For the text-containing cell, return its midpoint in (x, y) coordinate format. 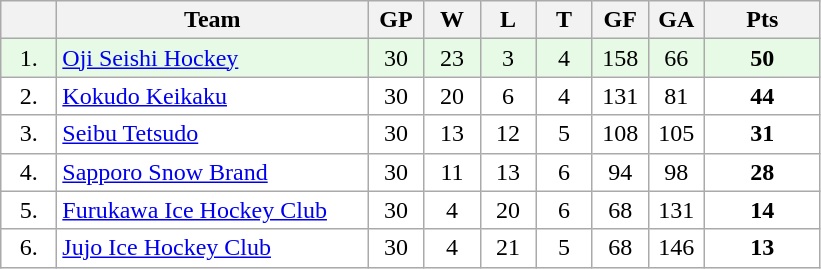
4. (29, 172)
21 (508, 248)
31 (762, 134)
50 (762, 58)
Jujo Ice Hockey Club (212, 248)
T (564, 20)
146 (676, 248)
28 (762, 172)
105 (676, 134)
94 (620, 172)
12 (508, 134)
23 (452, 58)
GF (620, 20)
14 (762, 210)
3. (29, 134)
2. (29, 96)
Oji Seishi Hockey (212, 58)
Furukawa Ice Hockey Club (212, 210)
1. (29, 58)
GA (676, 20)
Kokudo Keikaku (212, 96)
44 (762, 96)
81 (676, 96)
5. (29, 210)
L (508, 20)
11 (452, 172)
Sapporo Snow Brand (212, 172)
3 (508, 58)
108 (620, 134)
6. (29, 248)
158 (620, 58)
Pts (762, 20)
Team (212, 20)
W (452, 20)
98 (676, 172)
Seibu Tetsudo (212, 134)
66 (676, 58)
GP (396, 20)
